From the cell containing the given text, extract its center point as [x, y] coordinate. 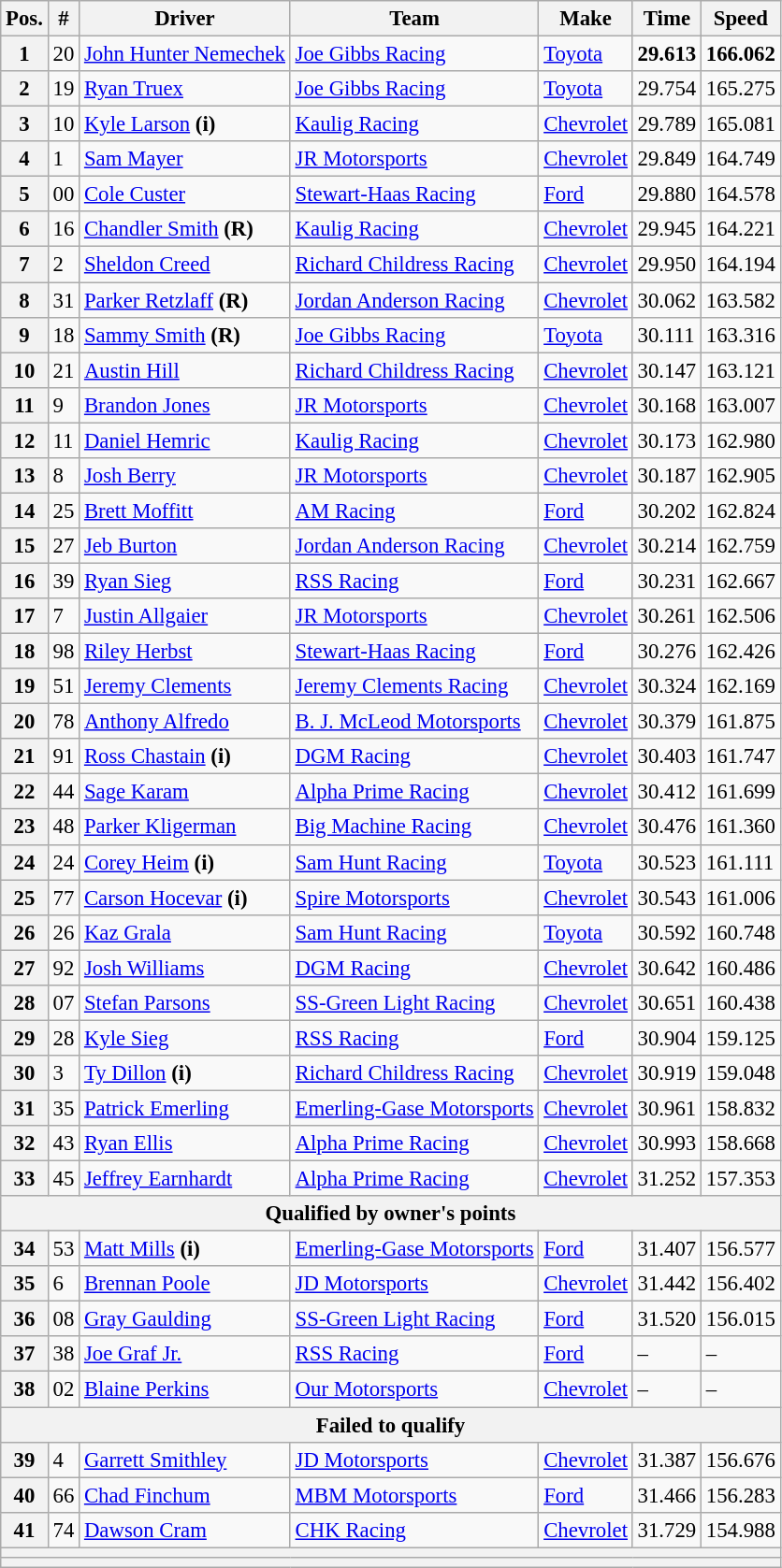
159.125 [741, 1038]
Justin Allgaier [185, 616]
Riley Herbst [185, 652]
91 [64, 756]
29.613 [666, 54]
B. J. McLeod Motorsports [414, 722]
30.111 [666, 335]
66 [64, 1495]
45 [64, 1179]
31.407 [666, 1249]
29.849 [666, 159]
163.121 [741, 370]
Speed [741, 19]
162.824 [741, 511]
# [64, 19]
161.006 [741, 898]
164.194 [741, 265]
44 [64, 792]
Patrick Emerling [185, 1108]
Jeremy Clements [185, 686]
156.577 [741, 1249]
Anthony Alfredo [185, 722]
48 [64, 827]
78 [64, 722]
Parker Retzlaff (R) [185, 300]
Blaine Perkins [185, 1389]
Driver [185, 19]
Sam Mayer [185, 159]
Gray Gaulding [185, 1319]
92 [64, 968]
30.961 [666, 1108]
30.993 [666, 1144]
Ryan Sieg [185, 581]
157.353 [741, 1179]
158.832 [741, 1108]
154.988 [741, 1530]
31.520 [666, 1319]
30.062 [666, 300]
15 [24, 546]
156.676 [741, 1460]
163.316 [741, 335]
43 [64, 1144]
29.789 [666, 124]
29.945 [666, 229]
30.523 [666, 862]
Failed to qualify [391, 1425]
Kyle Sieg [185, 1038]
Make [586, 19]
Sammy Smith (R) [185, 335]
31.252 [666, 1179]
13 [24, 476]
02 [64, 1389]
Jeremy Clements Racing [414, 686]
30 [24, 1073]
166.062 [741, 54]
161.699 [741, 792]
164.578 [741, 194]
Jeffrey Earnhardt [185, 1179]
30.214 [666, 546]
22 [24, 792]
Big Machine Racing [414, 827]
162.905 [741, 476]
162.169 [741, 686]
165.275 [741, 89]
30.379 [666, 722]
Dawson Cram [185, 1530]
29.950 [666, 265]
00 [64, 194]
Austin Hill [185, 370]
31.466 [666, 1495]
30.261 [666, 616]
30.403 [666, 756]
156.402 [741, 1284]
Garrett Smithley [185, 1460]
Pos. [24, 19]
MBM Motorsports [414, 1495]
31.387 [666, 1460]
Time [666, 19]
30.919 [666, 1073]
Our Motorsports [414, 1389]
162.667 [741, 581]
Qualified by owner's points [391, 1214]
30.651 [666, 1003]
Ty Dillon (i) [185, 1073]
164.221 [741, 229]
31.442 [666, 1284]
Daniel Hemric [185, 440]
CHK Racing [414, 1530]
162.759 [741, 546]
30.202 [666, 511]
Ryan Truex [185, 89]
Ross Chastain (i) [185, 756]
34 [24, 1249]
74 [64, 1530]
Matt Mills (i) [185, 1249]
33 [24, 1179]
29.754 [666, 89]
5 [24, 194]
161.875 [741, 722]
30.476 [666, 827]
158.668 [741, 1144]
08 [64, 1319]
30.904 [666, 1038]
John Hunter Nemechek [185, 54]
156.015 [741, 1319]
Team [414, 19]
30.543 [666, 898]
Josh Berry [185, 476]
Corey Heim (i) [185, 862]
17 [24, 616]
160.748 [741, 932]
41 [24, 1530]
Brandon Jones [185, 405]
29 [24, 1038]
Chandler Smith (R) [185, 229]
Kyle Larson (i) [185, 124]
162.980 [741, 440]
29.880 [666, 194]
Sheldon Creed [185, 265]
30.231 [666, 581]
30.173 [666, 440]
30.276 [666, 652]
30.324 [666, 686]
31.729 [666, 1530]
160.438 [741, 1003]
161.111 [741, 862]
Carson Hocevar (i) [185, 898]
51 [64, 686]
161.360 [741, 827]
AM Racing [414, 511]
30.412 [666, 792]
159.048 [741, 1073]
30.187 [666, 476]
162.506 [741, 616]
165.081 [741, 124]
07 [64, 1003]
162.426 [741, 652]
Parker Kligerman [185, 827]
98 [64, 652]
163.007 [741, 405]
37 [24, 1355]
Brennan Poole [185, 1284]
30.147 [666, 370]
164.749 [741, 159]
Stefan Parsons [185, 1003]
156.283 [741, 1495]
12 [24, 440]
Ryan Ellis [185, 1144]
30.642 [666, 968]
Cole Custer [185, 194]
163.582 [741, 300]
14 [24, 511]
Spire Motorsports [414, 898]
40 [24, 1495]
32 [24, 1144]
Jeb Burton [185, 546]
Josh Williams [185, 968]
160.486 [741, 968]
Chad Finchum [185, 1495]
77 [64, 898]
161.747 [741, 756]
Kaz Grala [185, 932]
Brett Moffitt [185, 511]
30.168 [666, 405]
30.592 [666, 932]
36 [24, 1319]
Joe Graf Jr. [185, 1355]
Sage Karam [185, 792]
53 [64, 1249]
23 [24, 827]
